For the text-containing cell, return its midpoint in [X, Y] coordinate format. 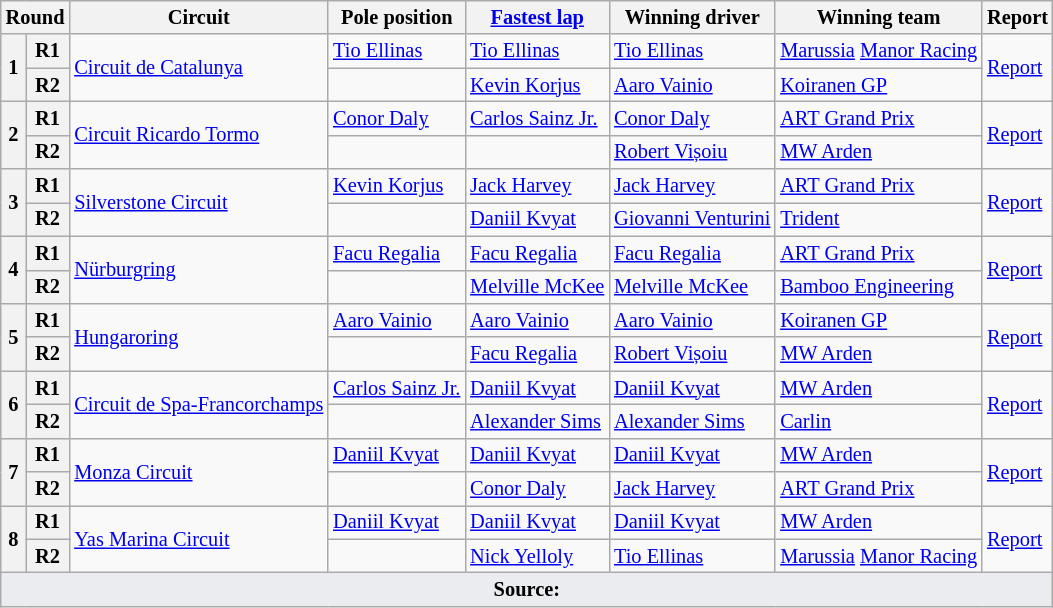
Circuit de Spa-Francorchamps [198, 404]
5 [14, 336]
Source: [527, 589]
2 [14, 134]
Circuit [198, 17]
Fastest lap [537, 17]
Giovanni Venturini [692, 219]
Silverstone Circuit [198, 202]
Bamboo Engineering [878, 287]
Circuit de Catalunya [198, 68]
Yas Marina Circuit [198, 538]
6 [14, 404]
Hungaroring [198, 336]
Circuit Ricardo Tormo [198, 134]
Nick Yelloly [537, 556]
Round [36, 17]
Winning driver [692, 17]
Pole position [396, 17]
Monza Circuit [198, 472]
4 [14, 270]
Carlin [878, 421]
Winning team [878, 17]
Trident [878, 219]
7 [14, 472]
1 [14, 68]
3 [14, 202]
Nürburgring [198, 270]
8 [14, 538]
